Pinpoint the cell where the given text exists, returning its (X, Y) midpoint coordinate. 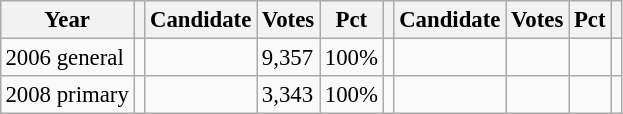
9,357 (288, 57)
2006 general (67, 57)
Year (67, 20)
2008 primary (67, 95)
3,343 (288, 95)
